Locate the cell with the specified text and output its [x, y] center coordinate. 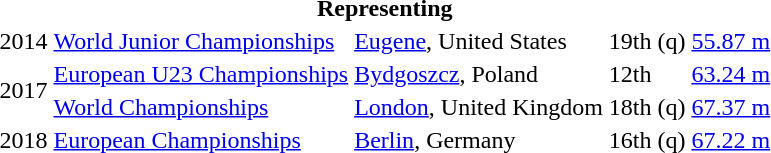
19th (q) [647, 41]
12th [647, 74]
Eugene, United States [479, 41]
World Championships [201, 107]
World Junior Championships [201, 41]
European U23 Championships [201, 74]
18th (q) [647, 107]
Bydgoszcz, Poland [479, 74]
London, United Kingdom [479, 107]
